Provide the [X, Y] coordinate of the cell's center where the given text is located.  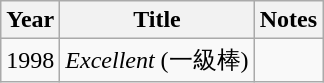
Notes [288, 20]
1998 [30, 60]
Year [30, 20]
Excellent (一級棒) [157, 60]
Title [157, 20]
